Detect which cell encompasses the target text, then output its (x, y) center coordinate. 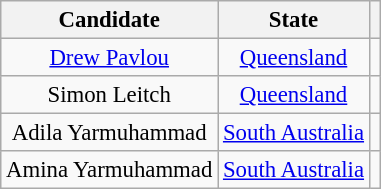
Candidate (110, 20)
Amina Yarmuhammad (110, 170)
Simon Leitch (110, 95)
State (294, 20)
Adila Yarmuhammad (110, 133)
Drew Pavlou (110, 58)
